Detect which cell encompasses the target text, then output its (x, y) center coordinate. 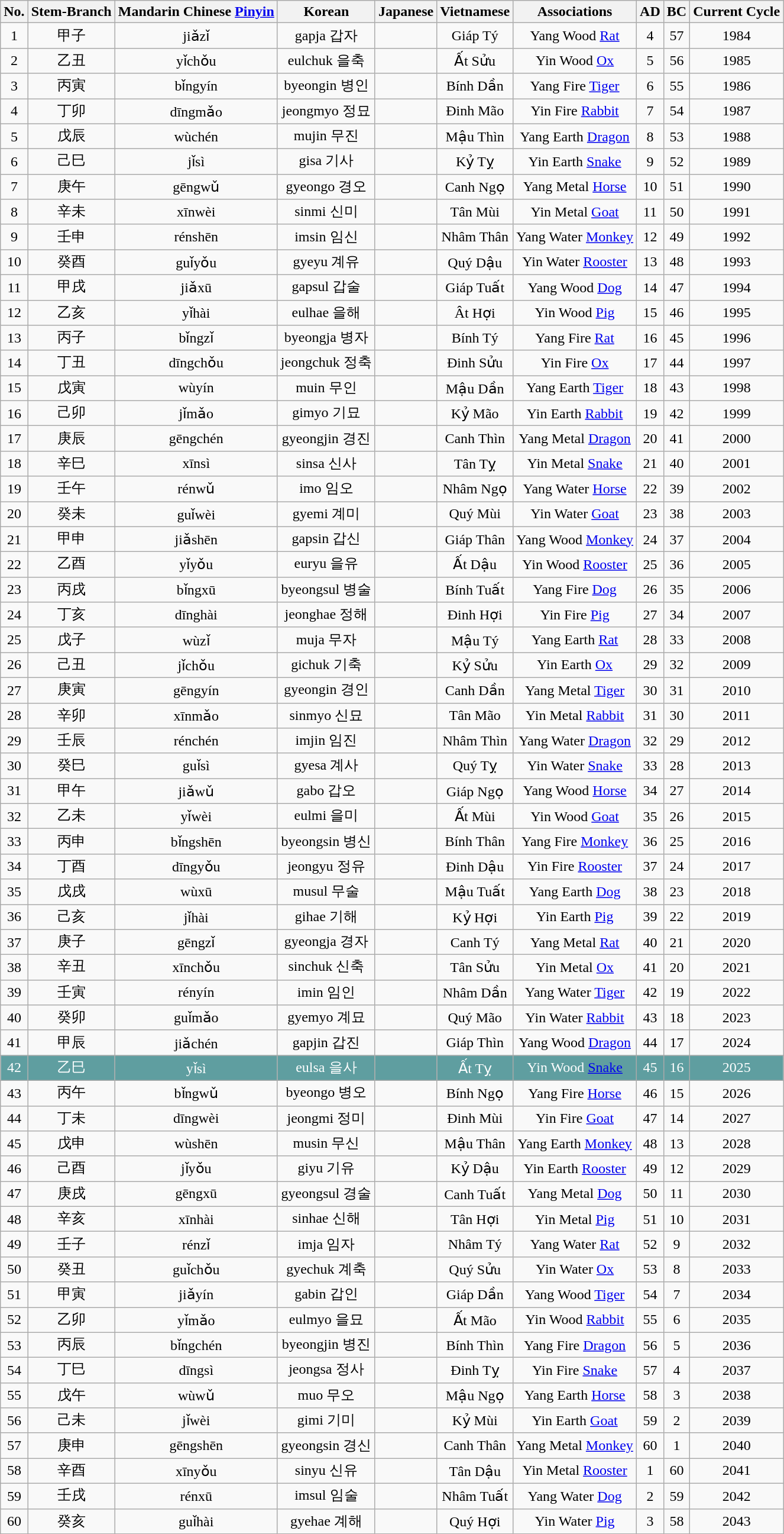
Nhâm Tý (475, 1245)
muo 무오 (326, 1395)
2011 (737, 716)
Yang Metal Monkey (575, 1446)
1988 (737, 136)
壬寅 (71, 993)
Giáp Thìn (475, 1042)
jeongchuk 정축 (326, 363)
Associations (575, 12)
rénxū (196, 1496)
wùxū (196, 892)
Yin Fire Pig (575, 615)
Đinh Mão (475, 111)
Yang Fire Tiger (575, 86)
Yang Fire Dragon (575, 1345)
辛酉 (71, 1471)
2034 (737, 1294)
jeonghae 정해 (326, 615)
Canh Thân (475, 1446)
byeongin 병인 (326, 86)
sinyu 신유 (326, 1471)
丁丑 (71, 363)
gēngzǐ (196, 942)
Mậu Tý (475, 640)
imsul 임술 (326, 1496)
xīnhài (196, 1219)
甲寅 (71, 1294)
Nhâm Thân (475, 237)
2008 (737, 640)
壬辰 (71, 741)
yǐhài (196, 312)
1999 (737, 413)
1992 (737, 237)
庚午 (71, 187)
辛未 (71, 212)
sinchuk 신축 (326, 968)
Stem-Branch (71, 12)
1993 (737, 263)
2024 (737, 1042)
乙酉 (71, 564)
gyeongo 경오 (326, 187)
丁巳 (71, 1370)
dīngmǎo (196, 111)
Yang Wood Dragon (575, 1042)
Yang Metal Dragon (575, 439)
eulhae 을해 (326, 312)
丙戌 (71, 589)
Đinh Tỵ (475, 1370)
壬戌 (71, 1496)
2037 (737, 1370)
xīnsì (196, 464)
gēngshēn (196, 1446)
1984 (737, 35)
rénzǐ (196, 1245)
gēngwǔ (196, 187)
gabin 갑인 (326, 1294)
jeongmi 정미 (326, 1118)
jǐmǎo (196, 413)
2021 (737, 968)
gyeongja 경자 (326, 942)
gyesa 계사 (326, 766)
Bính Dần (475, 86)
Tân Hợi (475, 1219)
Mandarin Chinese Pinyin (196, 12)
xīnmǎo (196, 716)
Yin Earth Rabbit (575, 413)
imsin 임신 (326, 237)
gyemi 계미 (326, 515)
jiǎshēn (196, 540)
壬申 (71, 237)
mujin 무진 (326, 136)
2018 (737, 892)
rényín (196, 993)
muin 무인 (326, 388)
己未 (71, 1421)
gimi 기미 (326, 1421)
rénshēn (196, 237)
2042 (737, 1496)
Mậu Ngọ (475, 1395)
Ất Sửu (475, 60)
2025 (737, 1068)
乙卯 (71, 1320)
Mậu Tuất (475, 892)
1997 (737, 363)
2027 (737, 1118)
Bính Ngọ (475, 1093)
gapsin 갑신 (326, 540)
yǐsì (196, 1068)
yǐyǒu (196, 564)
gabo 갑오 (326, 792)
Canh Dần (475, 690)
Yin Wood Goat (575, 816)
sinhae 신해 (326, 1219)
Yin Metal Ox (575, 968)
丁酉 (71, 866)
jǐyǒu (196, 1169)
Yin Water Pig (575, 1522)
甲子 (71, 35)
Canh Tuất (475, 1194)
2000 (737, 439)
2031 (737, 1219)
Yin Water Ox (575, 1270)
癸卯 (71, 1018)
muja 무자 (326, 640)
Yang Wood Horse (575, 792)
己卯 (71, 413)
1998 (737, 388)
imin 임인 (326, 993)
xīnwèi (196, 212)
eulmi 을미 (326, 816)
jiǎchén (196, 1042)
sinsa 신사 (326, 464)
Mậu Dần (475, 388)
bǐngwǔ (196, 1093)
guǐhài (196, 1522)
壬子 (71, 1245)
wùchén (196, 136)
1995 (737, 312)
Kỷ Tỵ (475, 162)
musin 무신 (326, 1144)
2023 (737, 1018)
Canh Ngọ (475, 187)
gichuk 기축 (326, 665)
辛丑 (71, 968)
2003 (737, 515)
Đinh Sửu (475, 363)
jiǎxū (196, 288)
gēngxū (196, 1194)
Yin Fire Rooster (575, 866)
dīngyǒu (196, 866)
Yang Metal Tiger (575, 690)
2028 (737, 1144)
Quý Mão (475, 1018)
xīnchǒu (196, 968)
Tân Tỵ (475, 464)
gyeongjin 경진 (326, 439)
Yin Wood Ox (575, 60)
gihae 기해 (326, 917)
gyeongsul 경술 (326, 1194)
Yang Water Dog (575, 1496)
Quý Sửu (475, 1270)
2007 (737, 615)
yǐwèi (196, 816)
2017 (737, 866)
Kỷ Mùi (475, 1421)
Kỷ Dậu (475, 1169)
jǐsì (196, 162)
2032 (737, 1245)
戊戌 (71, 892)
gapja 갑자 (326, 35)
Yin Earth Goat (575, 1421)
Yang Earth Tiger (575, 388)
1994 (737, 288)
Ất Dậu (475, 564)
庚寅 (71, 690)
Nhâm Tuất (475, 1496)
bǐngshēn (196, 841)
壬午 (71, 489)
Japanese (406, 12)
乙丑 (71, 60)
jǐhài (196, 917)
Yin Water Rooster (575, 263)
庚子 (71, 942)
Đinh Hợi (475, 615)
yǐmǎo (196, 1320)
giyu 기유 (326, 1169)
2001 (737, 464)
Yang Water Rat (575, 1245)
Giáp Tý (475, 35)
eulmyo 을묘 (326, 1320)
2012 (737, 741)
byeongsul 병술 (326, 589)
2035 (737, 1320)
jeongyu 정유 (326, 866)
gyeongin 경인 (326, 690)
Yin Water Snake (575, 766)
Giáp Ngọ (475, 792)
Quý Dậu (475, 263)
byeongjin 병진 (326, 1345)
Bính Tuất (475, 589)
Yang Earth Dragon (575, 136)
Yang Earth Horse (575, 1395)
gisa 기사 (326, 162)
Tân Mão (475, 716)
jiǎzǐ (196, 35)
Giáp Tuất (475, 288)
byeongo 병오 (326, 1093)
乙未 (71, 816)
2002 (737, 489)
Ât Hợi (475, 312)
Yang Water Monkey (575, 237)
Yang Water Dragon (575, 741)
2041 (737, 1471)
Tân Dậu (475, 1471)
丙午 (71, 1093)
丁未 (71, 1118)
Yang Wood Rat (575, 35)
Mậu Thìn (475, 136)
Ất Mão (475, 1320)
Yin Fire Goat (575, 1118)
byeongja 병자 (326, 338)
2019 (737, 917)
Yang Metal Rat (575, 942)
Yin Wood Rooster (575, 564)
Yin Earth Rooster (575, 1169)
2036 (737, 1345)
戊午 (71, 1395)
乙亥 (71, 312)
1987 (737, 111)
gyechuk 계축 (326, 1270)
AD (650, 12)
gyemyo 계묘 (326, 1018)
eulchuk 을축 (326, 60)
辛卯 (71, 716)
wùwǔ (196, 1395)
丙辰 (71, 1345)
xīnyǒu (196, 1471)
1990 (737, 187)
jeongsa 정사 (326, 1370)
Yin Fire Rabbit (575, 111)
戊辰 (71, 136)
Ất Mùi (475, 816)
2038 (737, 1395)
Nhâm Ngọ (475, 489)
euryu 을유 (326, 564)
己酉 (71, 1169)
byeongsin 병신 (326, 841)
wùyín (196, 388)
丁卯 (71, 111)
甲午 (71, 792)
Yin Earth Pig (575, 917)
guǐwèi (196, 515)
癸巳 (71, 766)
己巳 (71, 162)
Nhâm Thìn (475, 741)
guǐchǒu (196, 1270)
sinmi 신미 (326, 212)
imja 임자 (326, 1245)
癸酉 (71, 263)
gapjin 갑진 (326, 1042)
Yang Fire Rat (575, 338)
庚申 (71, 1446)
Yang Water Tiger (575, 993)
dīngsì (196, 1370)
Yang Water Horse (575, 489)
Ất Tỵ (475, 1068)
Mậu Thân (475, 1144)
bǐngzǐ (196, 338)
gyehae 계해 (326, 1522)
sinmyo 신묘 (326, 716)
Yin Wood Pig (575, 312)
bǐngxū (196, 589)
Yang Fire Monkey (575, 841)
Yin Water Goat (575, 515)
yǐchǒu (196, 60)
jeongmyo 정묘 (326, 111)
Yin Earth Snake (575, 162)
甲申 (71, 540)
Yang Wood Tiger (575, 1294)
dīnghài (196, 615)
dīngchǒu (196, 363)
imjin 임진 (326, 741)
Nhâm Dần (475, 993)
gēngyín (196, 690)
2026 (737, 1093)
Yin Wood Rabbit (575, 1320)
wùzǐ (196, 640)
gyeongsin 경신 (326, 1446)
2005 (737, 564)
丙申 (71, 841)
Kỷ Mão (475, 413)
1996 (737, 338)
wùshēn (196, 1144)
Canh Tý (475, 942)
Yang Earth Dog (575, 892)
2043 (737, 1522)
Yang Metal Horse (575, 187)
丙子 (71, 338)
1991 (737, 212)
2040 (737, 1446)
2020 (737, 942)
丙寅 (71, 86)
Kỷ Hợi (475, 917)
2039 (737, 1421)
甲辰 (71, 1042)
Yin Earth Ox (575, 665)
己亥 (71, 917)
bǐngyín (196, 86)
庚戌 (71, 1194)
Yang Wood Dog (575, 288)
2009 (737, 665)
dīngwèi (196, 1118)
Yin Fire Snake (575, 1370)
Quý Mùi (475, 515)
Yin Fire Ox (575, 363)
eulsa 을사 (326, 1068)
guǐmǎo (196, 1018)
2033 (737, 1270)
2006 (737, 589)
1986 (737, 86)
2015 (737, 816)
己丑 (71, 665)
Tân Sửu (475, 968)
Quý Hợi (475, 1522)
Yang Wood Monkey (575, 540)
2013 (737, 766)
Giáp Dần (475, 1294)
Yang Fire Horse (575, 1093)
guǐyǒu (196, 263)
jǐwèi (196, 1421)
辛亥 (71, 1219)
guǐsì (196, 766)
庚辰 (71, 439)
Yang Earth Monkey (575, 1144)
gyeyu 계유 (326, 263)
2010 (737, 690)
Vietnamese (475, 12)
rénwǔ (196, 489)
Korean (326, 12)
戊子 (71, 640)
丁亥 (71, 615)
gēngchén (196, 439)
2016 (737, 841)
Bính Thìn (475, 1345)
gapsul 갑술 (326, 288)
癸亥 (71, 1522)
Đinh Dậu (475, 866)
Yin Metal Snake (575, 464)
乙巳 (71, 1068)
gimyo 기묘 (326, 413)
Yin Metal Rabbit (575, 716)
癸丑 (71, 1270)
Tân Mùi (475, 212)
Quý Tỵ (475, 766)
戊申 (71, 1144)
戊寅 (71, 388)
辛巳 (71, 464)
Yang Fire Dog (575, 589)
jiǎwǔ (196, 792)
jiǎyín (196, 1294)
Yang Earth Rat (575, 640)
Yin Metal Pig (575, 1219)
musul 무술 (326, 892)
rénchén (196, 741)
癸未 (71, 515)
No. (14, 12)
jǐchǒu (196, 665)
Yang Metal Dog (575, 1194)
Yin Metal Rooster (575, 1471)
imo 임오 (326, 489)
2004 (737, 540)
Current Cycle (737, 12)
Yin Water Rabbit (575, 1018)
2030 (737, 1194)
Yin Metal Goat (575, 212)
Kỷ Sửu (475, 665)
1985 (737, 60)
Giáp Thân (475, 540)
bǐngchén (196, 1345)
1989 (737, 162)
Đinh Mùi (475, 1118)
2014 (737, 792)
2022 (737, 993)
Yin Wood Snake (575, 1068)
BC (676, 12)
Bính Tý (475, 338)
2029 (737, 1169)
Bính Thân (475, 841)
Canh Thìn (475, 439)
甲戌 (71, 288)
